Search for the cell housing the specified text and yield its [x, y] center coordinate. 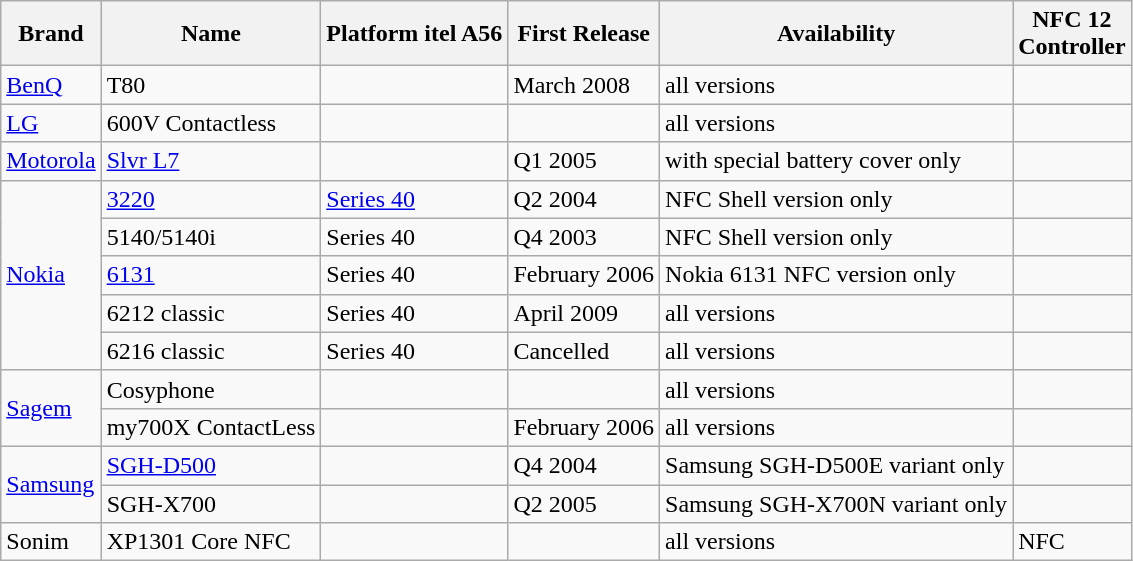
Platform itel A56 [414, 34]
Sagem [51, 408]
SGH-D500 [211, 465]
SGH-X700 [211, 503]
6212 classic [211, 313]
Sonim [51, 542]
Cancelled [584, 351]
XP1301 Core NFC [211, 542]
Samsung [51, 484]
Slvr L7 [211, 161]
3220 [211, 199]
Q4 2004 [584, 465]
April 2009 [584, 313]
NFC 12Controller [1072, 34]
Cosyphone [211, 389]
Brand [51, 34]
my700X ContactLess [211, 427]
600V Contactless [211, 123]
Q2 2005 [584, 503]
Name [211, 34]
Nokia [51, 275]
Motorola [51, 161]
Q2 2004 [584, 199]
6216 classic [211, 351]
with special battery cover only [836, 161]
First Release [584, 34]
Samsung SGH-D500E variant only [836, 465]
6131 [211, 275]
Nokia 6131 NFC version only [836, 275]
BenQ [51, 85]
Q1 2005 [584, 161]
5140/5140i [211, 237]
T80 [211, 85]
Q4 2003 [584, 237]
LG [51, 123]
Samsung SGH-X700N variant only [836, 503]
NFC [1072, 542]
Availability [836, 34]
March 2008 [584, 85]
